Detect which cell encompasses the target text, then output its (x, y) center coordinate. 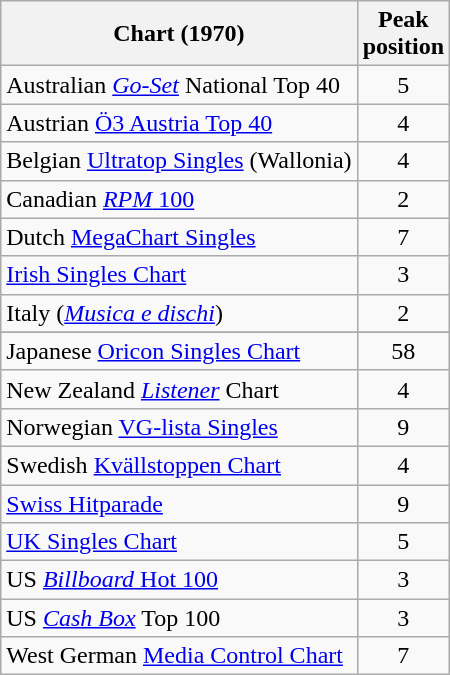
Peakposition (403, 34)
Dutch MegaChart Singles (179, 237)
West German Media Control Chart (179, 656)
Chart (1970) (179, 34)
Canadian RPM 100 (179, 199)
Swiss Hitparade (179, 503)
UK Singles Chart (179, 542)
Australian Go-Set National Top 40 (179, 85)
58 (403, 351)
US Cash Box Top 100 (179, 618)
Italy (Musica e dischi) (179, 313)
Japanese Oricon Singles Chart (179, 351)
Austrian Ö3 Austria Top 40 (179, 123)
US Billboard Hot 100 (179, 580)
Irish Singles Chart (179, 275)
Norwegian VG-lista Singles (179, 427)
Belgian Ultratop Singles (Wallonia) (179, 161)
New Zealand Listener Chart (179, 389)
Swedish Kvällstoppen Chart (179, 465)
